Pinpoint the cell where the given text exists, returning its (x, y) midpoint coordinate. 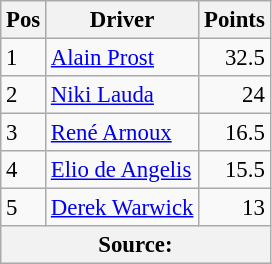
Niki Lauda (122, 95)
13 (234, 208)
5 (24, 208)
Alain Prost (122, 58)
3 (24, 133)
René Arnoux (122, 133)
2 (24, 95)
1 (24, 58)
32.5 (234, 58)
4 (24, 170)
Derek Warwick (122, 208)
15.5 (234, 170)
Elio de Angelis (122, 170)
16.5 (234, 133)
Pos (24, 20)
Points (234, 20)
Source: (136, 245)
24 (234, 95)
Driver (122, 20)
